Find where the given text appears and provide that cell's center as (x, y) coordinate. 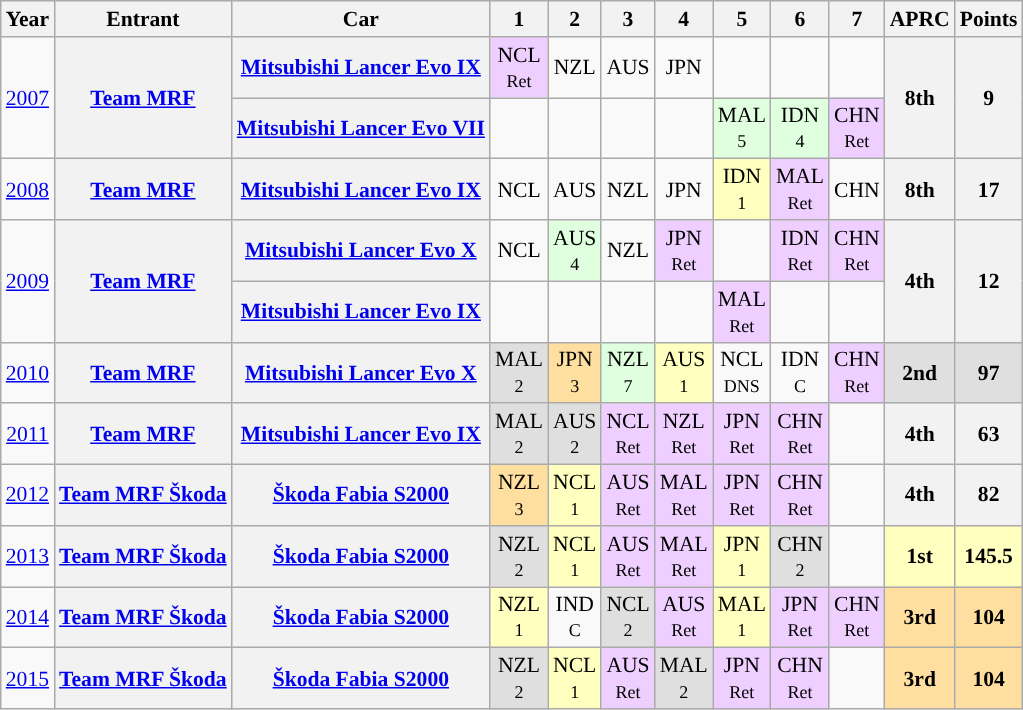
JPN3 (574, 372)
9 (989, 98)
MAL5 (742, 128)
2010 (28, 372)
145.5 (989, 556)
NZL7 (628, 372)
3 (628, 19)
CHN2 (800, 556)
JPN1 (742, 556)
IDNC (800, 372)
AUS1 (684, 372)
1 (519, 19)
2011 (28, 434)
APRC (920, 19)
NZL1 (519, 618)
IDN4 (800, 128)
5 (742, 19)
NZLRet (684, 434)
NCL2 (628, 618)
2008 (28, 190)
2015 (28, 678)
2nd (920, 372)
AUS2 (574, 434)
NZL3 (519, 496)
7 (857, 19)
1st (920, 556)
IDN1 (742, 190)
Points (989, 19)
NCLDNS (742, 372)
6 (800, 19)
17 (989, 190)
2009 (28, 281)
AUS4 (574, 250)
INDC (574, 618)
97 (989, 372)
Year (28, 19)
2007 (28, 98)
2014 (28, 618)
2013 (28, 556)
CHN (857, 190)
MAL1 (742, 618)
63 (989, 434)
82 (989, 496)
4 (684, 19)
Mitsubishi Lancer Evo VII (361, 128)
12 (989, 281)
2012 (28, 496)
Entrant (143, 19)
Car (361, 19)
IDNRet (800, 250)
2 (574, 19)
